Identify which cell holds the provided text, then report its [x, y] central coordinate. 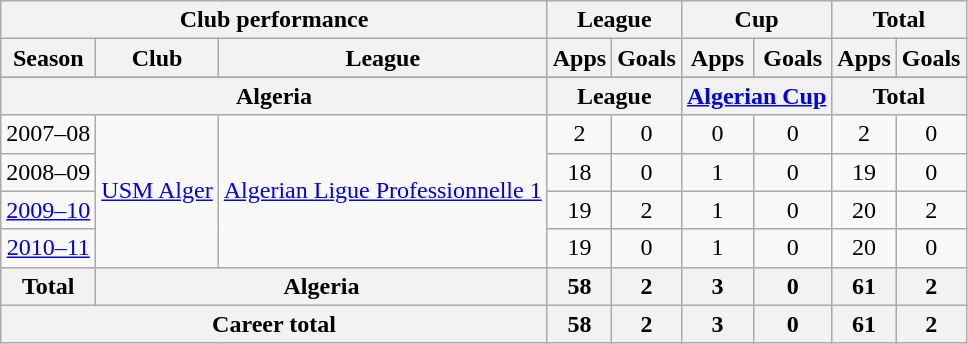
2009–10 [48, 210]
Club performance [274, 20]
Algerian Ligue Professionnelle 1 [382, 191]
Algerian Cup [756, 96]
2008–09 [48, 172]
2010–11 [48, 248]
18 [579, 172]
Season [48, 58]
Career total [274, 324]
Club [157, 58]
2007–08 [48, 134]
USM Alger [157, 191]
Cup [756, 20]
